Return the [X, Y] coordinate for the center point of the cell that contains the specified text.  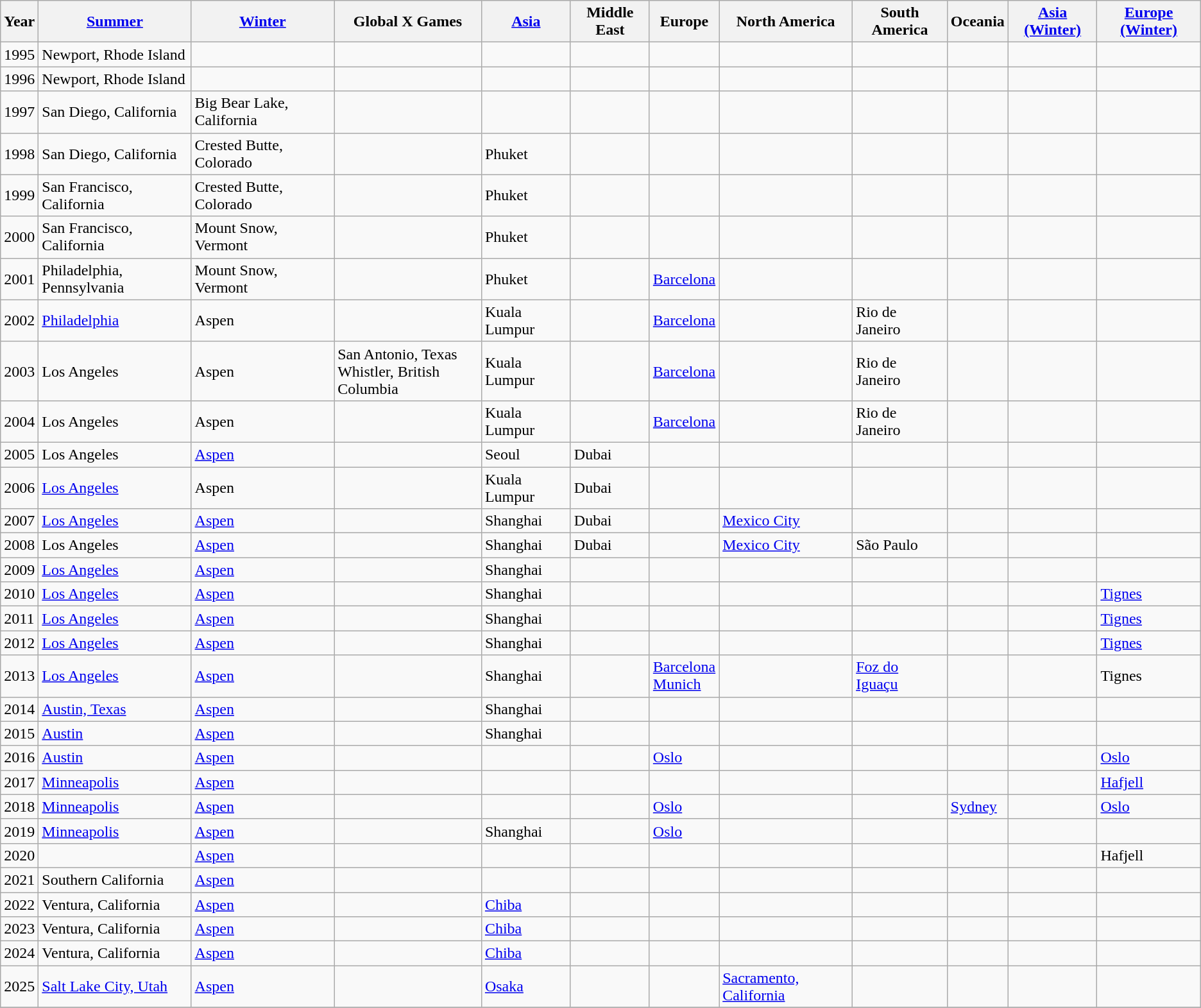
Barcelona Munich [684, 676]
Foz do Iguaçu [900, 676]
Austin, Texas [115, 709]
North America [786, 22]
2025 [19, 987]
2003 [19, 371]
1998 [19, 154]
Southern California [115, 880]
2000 [19, 237]
Asia [526, 22]
Asia (Winter) [1052, 22]
2019 [19, 831]
Oceania [978, 22]
Europe [684, 22]
Sydney [978, 807]
Winter [263, 22]
2023 [19, 929]
Europe (Winter) [1148, 22]
1997 [19, 112]
2011 [19, 619]
San Antonio, Texas Whistler, British Columbia [408, 371]
Seoul [526, 454]
Sacramento, California [786, 987]
Big Bear Lake, California [263, 112]
2010 [19, 594]
2016 [19, 758]
2017 [19, 782]
Middle East [609, 22]
2021 [19, 880]
São Paulo [900, 545]
Summer [115, 22]
2007 [19, 521]
2013 [19, 676]
2005 [19, 454]
Salt Lake City, Utah [115, 987]
2001 [19, 278]
2015 [19, 733]
Year [19, 22]
2022 [19, 904]
1999 [19, 195]
Osaka [526, 987]
2006 [19, 488]
2012 [19, 643]
1996 [19, 79]
Philadelphia, Pennsylvania [115, 278]
Philadelphia [115, 321]
2024 [19, 953]
2008 [19, 545]
1995 [19, 55]
2009 [19, 570]
2014 [19, 709]
Global X Games [408, 22]
South America [900, 22]
2004 [19, 421]
2002 [19, 321]
2020 [19, 855]
2018 [19, 807]
